Search for the cell housing the specified text and yield its [x, y] center coordinate. 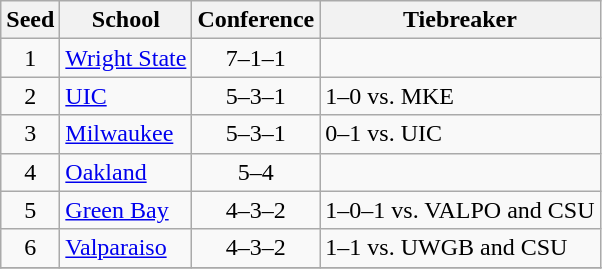
1 [30, 58]
Valparaiso [126, 248]
Oakland [126, 172]
2 [30, 96]
7–1–1 [256, 58]
1–0–1 vs. VALPO and CSU [460, 210]
1–1 vs. UWGB and CSU [460, 248]
5 [30, 210]
4 [30, 172]
School [126, 20]
Green Bay [126, 210]
5–4 [256, 172]
UIC [126, 96]
6 [30, 248]
Wright State [126, 58]
3 [30, 134]
Conference [256, 20]
0–1 vs. UIC [460, 134]
Milwaukee [126, 134]
1–0 vs. MKE [460, 96]
Seed [30, 20]
Tiebreaker [460, 20]
